Determine the [x, y] coordinate at the center of the cell enclosing the given text.  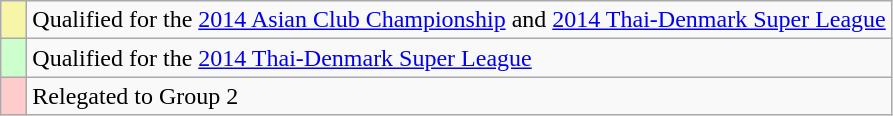
Relegated to Group 2 [459, 96]
Qualified for the 2014 Thai-Denmark Super League [459, 58]
Qualified for the 2014 Asian Club Championship and 2014 Thai-Denmark Super League [459, 20]
